Scan for the cell matching the given text and deliver its [X, Y] coordinate at center. 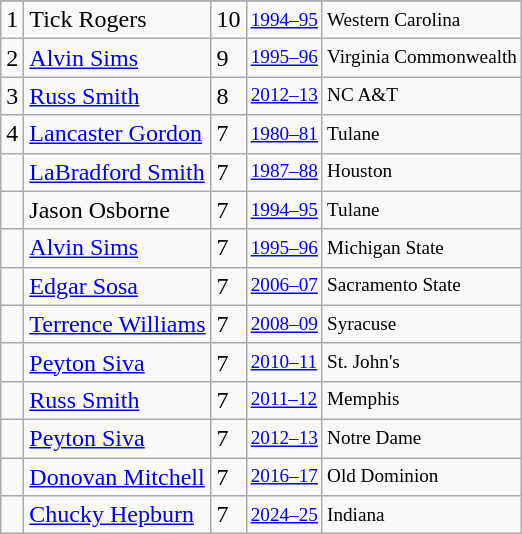
1 [12, 20]
2016–17 [284, 477]
10 [228, 20]
Lancaster Gordon [118, 134]
Indiana [422, 515]
Chucky Hepburn [118, 515]
1980–81 [284, 134]
Terrence Williams [118, 324]
NC A&T [422, 96]
Virginia Commonwealth [422, 58]
2010–11 [284, 362]
9 [228, 58]
Memphis [422, 400]
Donovan Mitchell [118, 477]
Michigan State [422, 248]
Jason Osborne [118, 210]
3 [12, 96]
Sacramento State [422, 286]
Houston [422, 172]
Western Carolina [422, 20]
8 [228, 96]
2 [12, 58]
4 [12, 134]
St. John's [422, 362]
Edgar Sosa [118, 286]
2008–09 [284, 324]
Syracuse [422, 324]
2024–25 [284, 515]
Old Dominion [422, 477]
Tick Rogers [118, 20]
Notre Dame [422, 438]
2011–12 [284, 400]
LaBradford Smith [118, 172]
1987–88 [284, 172]
2006–07 [284, 286]
